Capture the cell that displays the provided text and extract its [x, y] central coordinate. 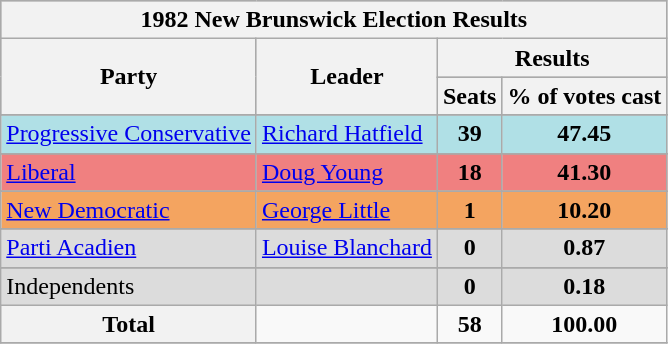
Seats [469, 96]
39 [469, 134]
58 [469, 324]
0.18 [584, 286]
10.20 [584, 210]
47.45 [584, 134]
1 [469, 210]
% of votes cast [584, 96]
18 [469, 172]
Total [129, 324]
Doug Young [346, 172]
Results [552, 58]
George Little [346, 210]
Liberal [129, 172]
Progressive Conservative [129, 134]
100.00 [584, 324]
Louise Blanchard [346, 248]
Parti Acadien [129, 248]
0.87 [584, 248]
Leader [346, 77]
1982 New Brunswick Election Results [334, 20]
New Democratic [129, 210]
Independents [129, 286]
Party [129, 77]
Richard Hatfield [346, 134]
41.30 [584, 172]
